Output the (x, y) coordinate of the center of the cell containing the given text.  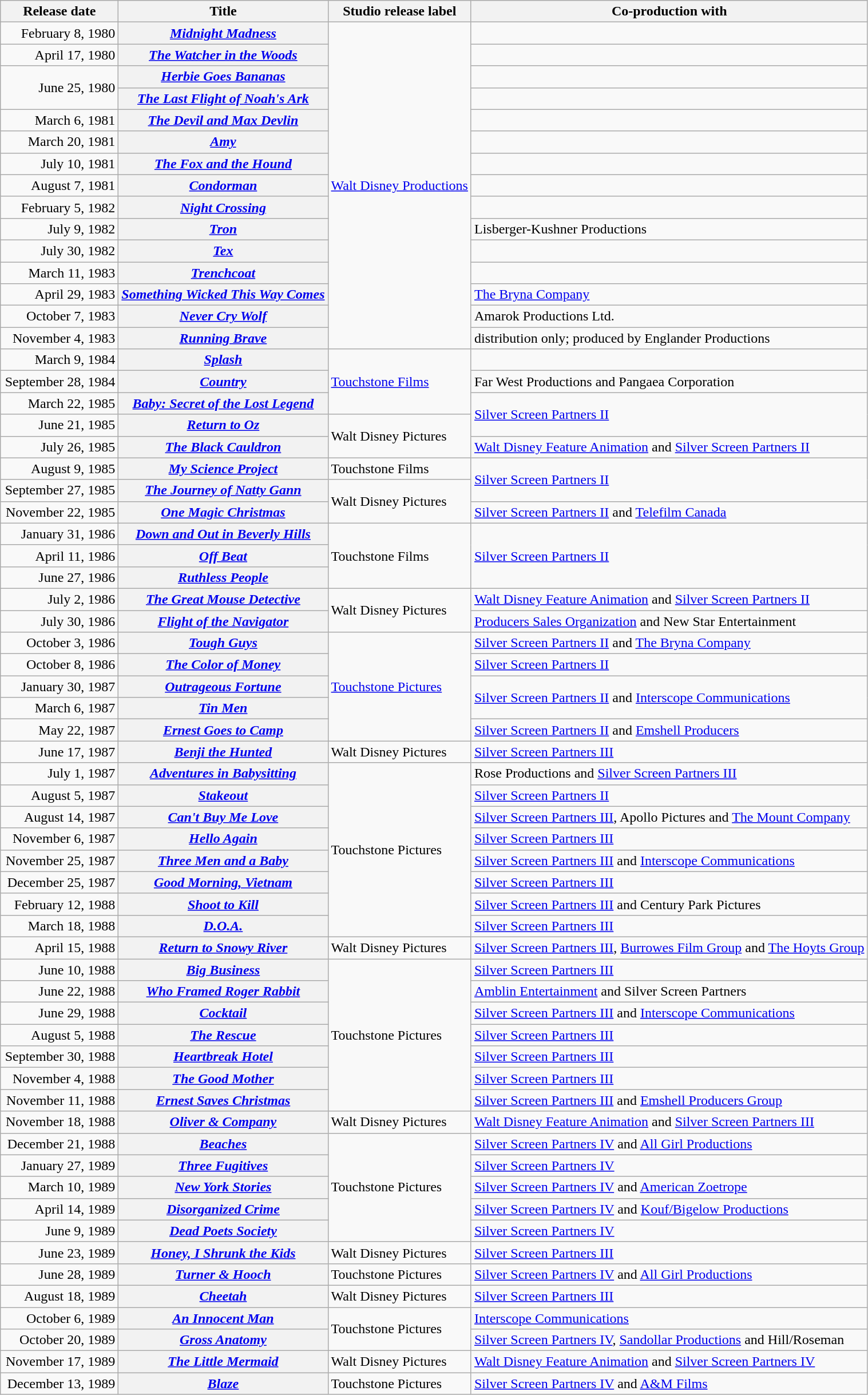
June 23, 1989 (60, 1253)
May 22, 1987 (60, 730)
June 17, 1987 (60, 752)
Turner & Hooch (223, 1274)
Tron (223, 229)
Country (223, 382)
April 11, 1986 (60, 556)
June 27, 1986 (60, 577)
Oliver & Company (223, 1122)
Hello Again (223, 839)
March 9, 1984 (60, 360)
Silver Screen Partners II and Telefilm Canada (669, 512)
Three Fugitives (223, 1166)
March 6, 1981 (60, 120)
March 10, 1989 (60, 1187)
November 22, 1985 (60, 512)
Can't Buy Me Love (223, 817)
Silver Screen Partners III, Burrowes Film Group and The Hoyts Group (669, 948)
December 25, 1987 (60, 882)
Big Business (223, 970)
October 8, 1986 (60, 665)
Beaches (223, 1144)
The Fox and the Hound (223, 164)
September 30, 1988 (60, 1057)
Off Beat (223, 556)
June 29, 1988 (60, 1013)
Amy (223, 142)
July 1, 1987 (60, 774)
July 26, 1985 (60, 447)
Title (223, 11)
Condorman (223, 185)
July 30, 1986 (60, 621)
August 7, 1981 (60, 185)
November 17, 1989 (60, 1362)
Midnight Madness (223, 33)
February 12, 1988 (60, 904)
Amblin Entertainment and Silver Screen Partners (669, 992)
Tex (223, 251)
March 18, 1988 (60, 926)
The Great Mouse Detective (223, 599)
January 30, 1987 (60, 687)
Silver Screen Partners IV and American Zoetrope (669, 1187)
Heartbreak Hotel (223, 1057)
Co-production with (669, 11)
Silver Screen Partners III and Century Park Pictures (669, 904)
The Journey of Natty Gann (223, 490)
Interscope Communications (669, 1318)
Down and Out in Beverly Hills (223, 534)
Splash (223, 360)
Disorganized Crime (223, 1209)
Three Men and a Baby (223, 861)
April 15, 1988 (60, 948)
July 30, 1982 (60, 251)
Night Crossing (223, 207)
The Little Mermaid (223, 1362)
Amarok Productions Ltd. (669, 316)
June 22, 1988 (60, 992)
July 2, 1986 (60, 599)
The Black Cauldron (223, 447)
January 31, 1986 (60, 534)
August 18, 1989 (60, 1296)
Blaze (223, 1384)
February 8, 1980 (60, 33)
September 27, 1985 (60, 490)
Tin Men (223, 708)
January 27, 1989 (60, 1166)
Baby: Secret of the Lost Legend (223, 403)
June 9, 1989 (60, 1231)
Studio release label (399, 11)
Silver Screen Partners IV, Sandollar Productions and Hill/Roseman (669, 1340)
Tough Guys (223, 643)
December 13, 1989 (60, 1384)
Gross Anatomy (223, 1340)
Honey, I Shrunk the Kids (223, 1253)
August 9, 1985 (60, 469)
March 22, 1985 (60, 403)
Silver Screen Partners III and Emshell Producers Group (669, 1100)
Who Framed Roger Rabbit (223, 992)
November 4, 1983 (60, 338)
Shoot to Kill (223, 904)
The Bryna Company (669, 295)
Ruthless People (223, 577)
October 3, 1986 (60, 643)
One Magic Christmas (223, 512)
November 25, 1987 (60, 861)
Return to Oz (223, 425)
Ernest Goes to Camp (223, 730)
Producers Sales Organization and New Star Entertainment (669, 621)
Good Morning, Vietnam (223, 882)
Benji the Hunted (223, 752)
Cheetah (223, 1296)
My Science Project (223, 469)
August 5, 1988 (60, 1035)
November 11, 1988 (60, 1100)
Running Brave (223, 338)
October 6, 1989 (60, 1318)
Walt Disney Feature Animation and Silver Screen Partners III (669, 1122)
Never Cry Wolf (223, 316)
Release date (60, 11)
Rose Productions and Silver Screen Partners III (669, 774)
The Rescue (223, 1035)
distribution only; produced by Englander Productions (669, 338)
November 6, 1987 (60, 839)
Walt Disney Feature Animation and Silver Screen Partners IV (669, 1362)
February 5, 1982 (60, 207)
The Color of Money (223, 665)
Silver Screen Partners IV and Kouf/Bigelow Productions (669, 1209)
October 7, 1983 (60, 316)
April 14, 1989 (60, 1209)
Herbie Goes Bananas (223, 77)
November 4, 1988 (60, 1079)
The Watcher in the Woods (223, 55)
October 20, 1989 (60, 1340)
Trenchcoat (223, 273)
Far West Productions and Pangaea Corporation (669, 382)
Silver Screen Partners IV and A&M Films (669, 1384)
June 21, 1985 (60, 425)
Silver Screen Partners II and Emshell Producers (669, 730)
New York Stories (223, 1187)
March 20, 1981 (60, 142)
April 17, 1980 (60, 55)
March 6, 1987 (60, 708)
June 28, 1989 (60, 1274)
The Last Flight of Noah's Ark (223, 98)
March 11, 1983 (60, 273)
June 25, 1980 (60, 88)
D.O.A. (223, 926)
Silver Screen Partners III, Apollo Pictures and The Mount Company (669, 817)
June 10, 1988 (60, 970)
The Good Mother (223, 1079)
Walt Disney Productions (399, 185)
Ernest Saves Christmas (223, 1100)
Silver Screen Partners II and Interscope Communications (669, 697)
Something Wicked This Way Comes (223, 295)
An Innocent Man (223, 1318)
Outrageous Fortune (223, 687)
Return to Snowy River (223, 948)
Stakeout (223, 795)
Cocktail (223, 1013)
September 28, 1984 (60, 382)
July 9, 1982 (60, 229)
April 29, 1983 (60, 295)
July 10, 1981 (60, 164)
August 14, 1987 (60, 817)
The Devil and Max Devlin (223, 120)
Lisberger-Kushner Productions (669, 229)
Dead Poets Society (223, 1231)
Silver Screen Partners II and The Bryna Company (669, 643)
Adventures in Babysitting (223, 774)
November 18, 1988 (60, 1122)
August 5, 1987 (60, 795)
Flight of the Navigator (223, 621)
December 21, 1988 (60, 1144)
